Extract the [X, Y] coordinate from the center of the cell holding the provided text.  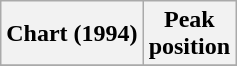
Peakposition [189, 34]
Chart (1994) [72, 34]
